Output the (x, y) coordinate of the center of the cell containing the given text.  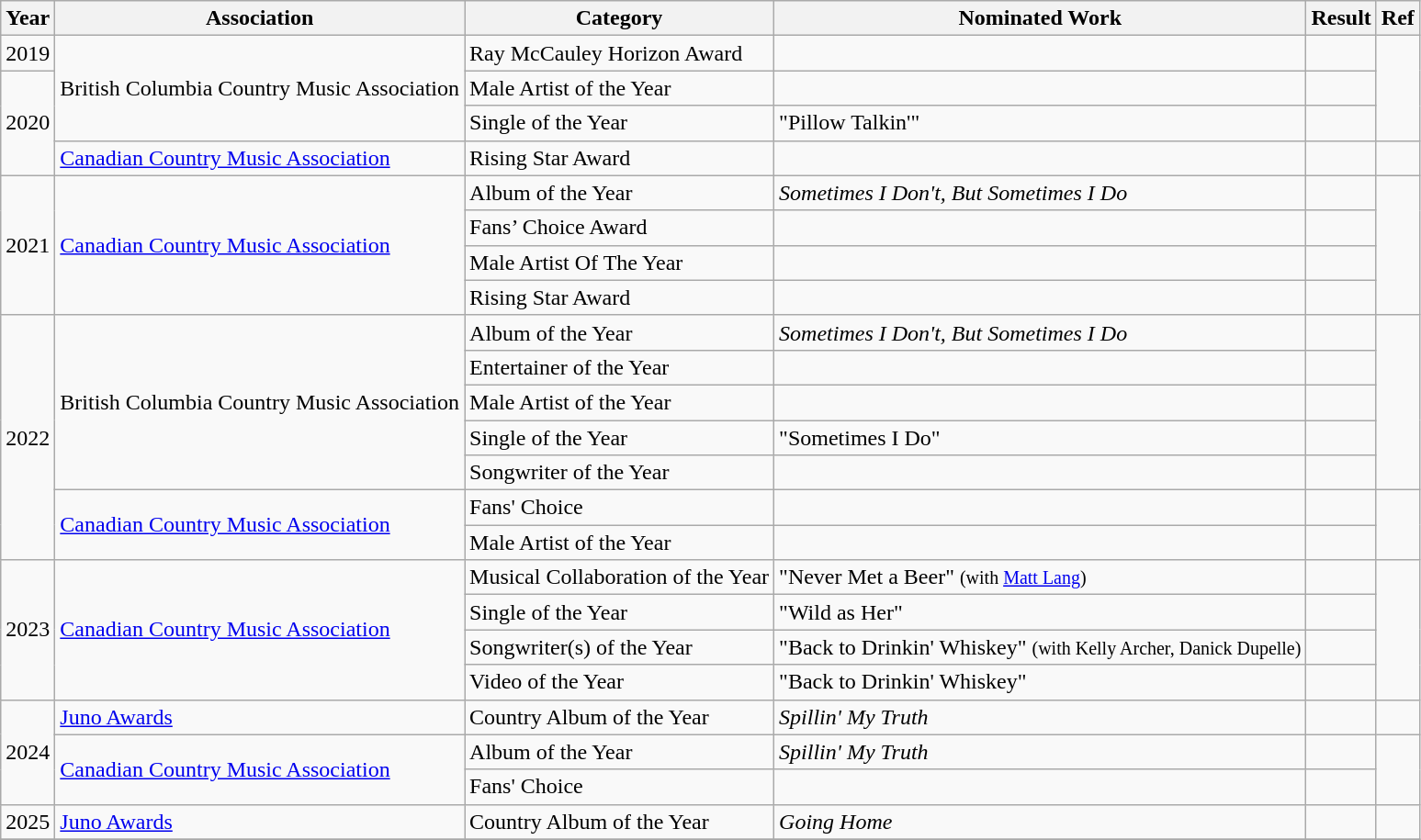
Year (28, 18)
Ref (1398, 18)
Fans’ Choice Award (619, 228)
2021 (28, 245)
Nominated Work (1040, 18)
Association (260, 18)
Going Home (1040, 822)
2024 (28, 752)
Category (619, 18)
"Back to Drinkin' Whiskey" (with Kelly Archer, Danick Dupelle) (1040, 647)
"Wild as Her" (1040, 612)
2019 (28, 53)
2022 (28, 437)
Entertainer of the Year (619, 367)
Songwriter of the Year (619, 473)
"Pillow Talkin'" (1040, 123)
Ray McCauley Horizon Award (619, 53)
2020 (28, 123)
Musical Collaboration of the Year (619, 577)
2025 (28, 822)
"Back to Drinkin' Whiskey" (1040, 682)
2023 (28, 630)
Result (1341, 18)
"Never Met a Beer" (with Matt Lang) (1040, 577)
"Sometimes I Do" (1040, 438)
Video of the Year (619, 682)
Male Artist Of The Year (619, 263)
Songwriter(s) of the Year (619, 647)
